Provide the [x, y] coordinate of the cell's center where the given text is located.  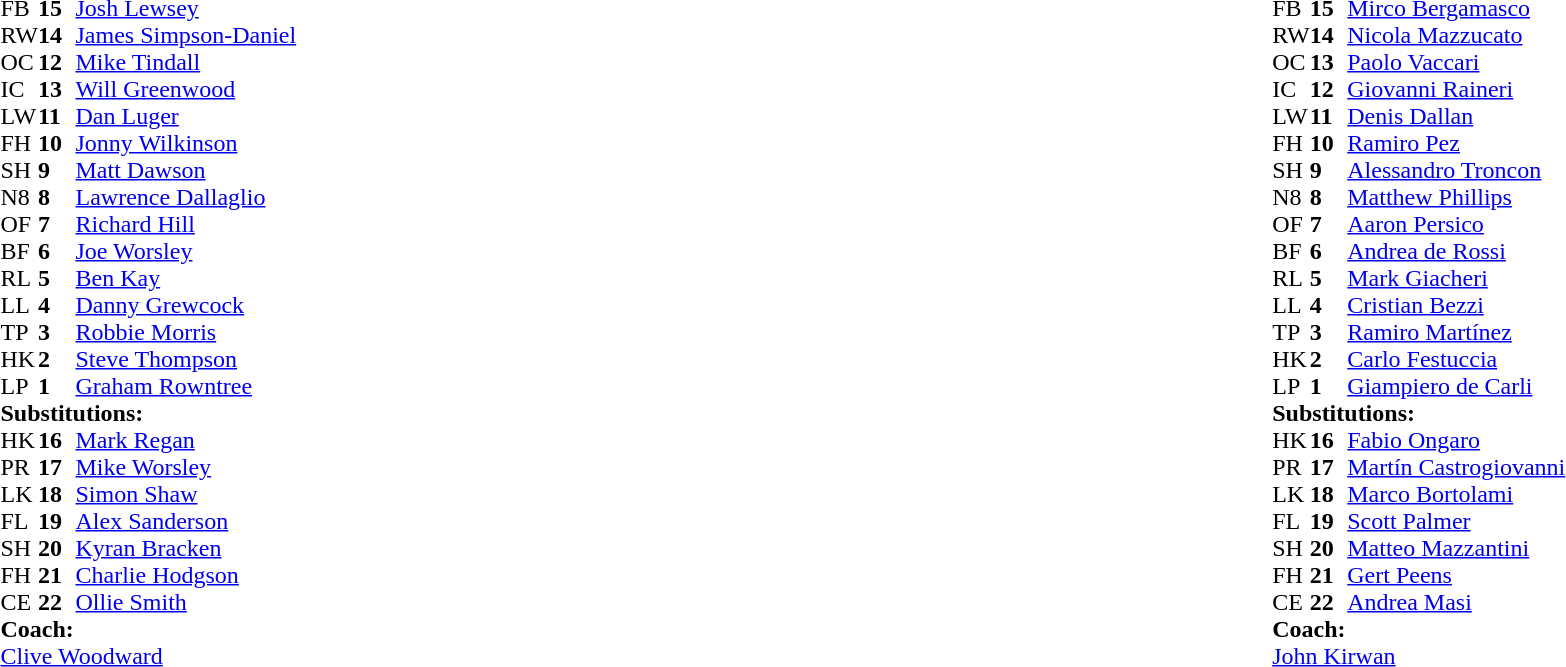
Jonny Wilkinson [186, 144]
Steve Thompson [186, 360]
Dan Luger [186, 116]
Andrea Masi [1456, 602]
Denis Dallan [1456, 116]
Nicola Mazzucato [1456, 36]
Ollie Smith [186, 602]
Will Greenwood [186, 90]
Ben Kay [186, 278]
Matthew Phillips [1456, 198]
Mark Giacheri [1456, 278]
Fabio Ongaro [1456, 440]
Lawrence Dallaglio [186, 198]
Simon Shaw [186, 494]
Alessandro Troncon [1456, 170]
Aaron Persico [1456, 224]
Danny Grewcock [186, 306]
Cristian Bezzi [1456, 306]
Andrea de Rossi [1456, 252]
Ramiro Pez [1456, 144]
Richard Hill [186, 224]
Mark Regan [186, 440]
Robbie Morris [186, 332]
James Simpson-Daniel [186, 36]
Ramiro Martínez [1456, 332]
Matteo Mazzantini [1456, 548]
Joe Worsley [186, 252]
Marco Bortolami [1456, 494]
Kyran Bracken [186, 548]
Giovanni Raineri [1456, 90]
Alex Sanderson [186, 522]
Gert Peens [1456, 576]
Paolo Vaccari [1456, 62]
Graham Rowntree [186, 386]
Giampiero de Carli [1456, 386]
Matt Dawson [186, 170]
Charlie Hodgson [186, 576]
Scott Palmer [1456, 522]
Martín Castrogiovanni [1456, 468]
Carlo Festuccia [1456, 360]
Mike Worsley [186, 468]
Mike Tindall [186, 62]
